Search for the cell housing the specified text and yield its (X, Y) center coordinate. 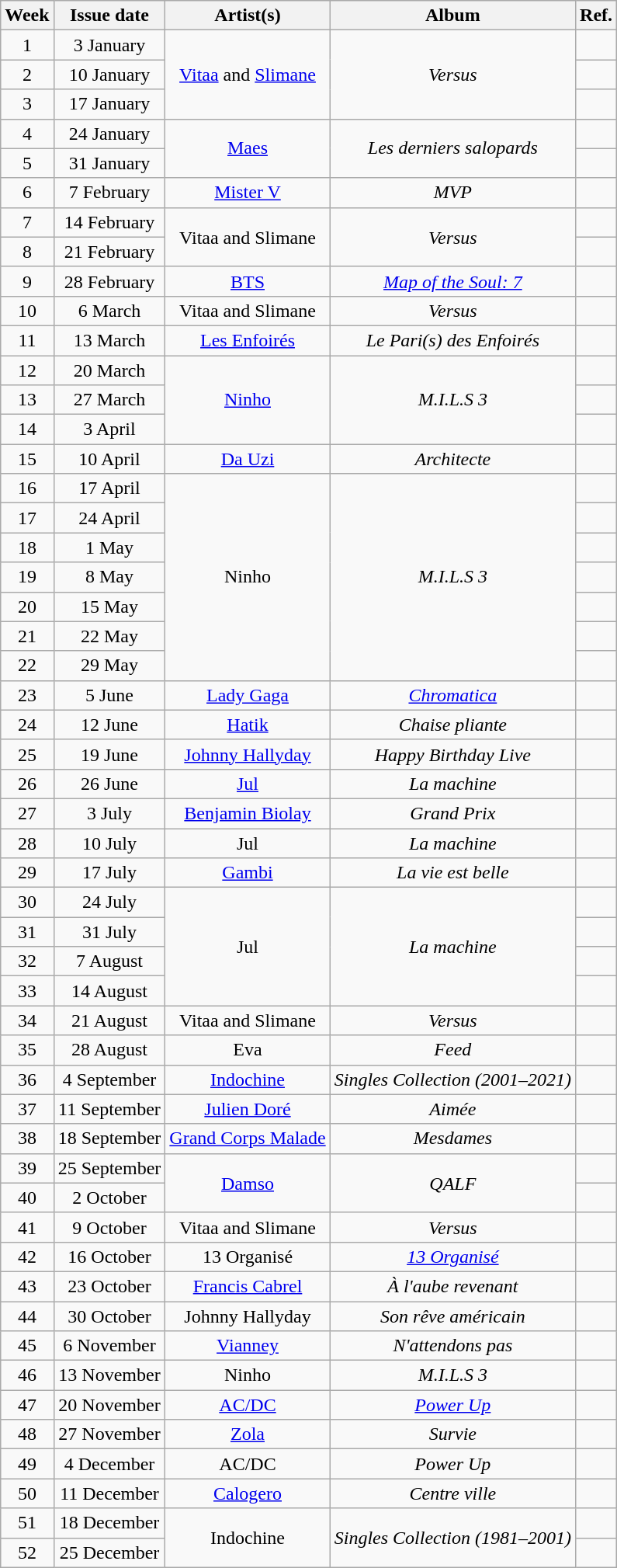
22 May (109, 636)
Calogero (248, 1493)
48 (27, 1434)
21 (27, 636)
19 June (109, 754)
Centre ville (452, 1493)
24 (27, 725)
QALF (452, 1183)
41 (27, 1227)
34 (27, 1020)
Gambi (248, 873)
11 September (109, 1109)
8 (27, 252)
50 (27, 1493)
20 (27, 607)
38 (27, 1139)
Map of the Soul: 7 (452, 281)
3 April (109, 429)
25 (27, 754)
Grand Prix (452, 813)
51 (27, 1523)
Week (27, 16)
11 (27, 340)
22 (27, 666)
BTS (248, 281)
20 March (109, 370)
7 August (109, 961)
Mister V (248, 193)
5 June (109, 695)
43 (27, 1286)
2 October (109, 1198)
Eva (248, 1050)
42 (27, 1257)
37 (27, 1109)
12 June (109, 725)
45 (27, 1346)
Grand Corps Malade (248, 1139)
27 (27, 813)
24 January (109, 134)
23 (27, 695)
Zola (248, 1434)
MVP (452, 193)
Architecte (452, 459)
18 December (109, 1523)
10 (27, 311)
16 (27, 488)
3 (27, 104)
15 May (109, 607)
N'attendons pas (452, 1346)
17 July (109, 873)
35 (27, 1050)
8 May (109, 577)
17 January (109, 104)
14 August (109, 991)
29 (27, 873)
Vianney (248, 1346)
33 (27, 991)
47 (27, 1405)
4 December (109, 1464)
26 (27, 784)
10 January (109, 75)
13 March (109, 340)
9 (27, 281)
13 (27, 400)
25 December (109, 1552)
La vie est belle (452, 873)
13 November (109, 1375)
32 (27, 961)
24 April (109, 518)
10 July (109, 843)
23 October (109, 1286)
52 (27, 1552)
4 September (109, 1080)
31 (27, 932)
30 October (109, 1316)
Damso (248, 1183)
6 (27, 193)
Lady Gaga (248, 695)
Album (452, 16)
6 November (109, 1346)
27 November (109, 1434)
20 November (109, 1405)
Francis Cabrel (248, 1286)
21 August (109, 1020)
15 (27, 459)
7 (27, 222)
Issue date (109, 16)
28 (27, 843)
16 October (109, 1257)
Son rêve américain (452, 1316)
11 December (109, 1493)
26 June (109, 784)
Le Pari(s) des Enfoirés (452, 340)
14 (27, 429)
Les Enfoirés (248, 340)
12 (27, 370)
44 (27, 1316)
4 (27, 134)
2 (27, 75)
17 (27, 518)
7 February (109, 193)
1 (27, 45)
Julien Doré (248, 1109)
40 (27, 1198)
39 (27, 1168)
Benjamin Biolay (248, 813)
Singles Collection (2001–2021) (452, 1080)
28 February (109, 281)
19 (27, 577)
Feed (452, 1050)
24 July (109, 902)
30 (27, 902)
Singles Collection (1981–2001) (452, 1538)
5 (27, 163)
9 October (109, 1227)
31 January (109, 163)
29 May (109, 666)
1 May (109, 548)
Aimée (452, 1109)
Happy Birthday Live (452, 754)
Mesdames (452, 1139)
46 (27, 1375)
49 (27, 1464)
18 September (109, 1139)
Les derniers salopards (452, 148)
Hatik (248, 725)
Chromatica (452, 695)
3 January (109, 45)
17 April (109, 488)
6 March (109, 311)
27 March (109, 400)
À l'aube revenant (452, 1286)
10 April (109, 459)
Maes (248, 148)
18 (27, 548)
14 February (109, 222)
Chaise pliante (452, 725)
25 September (109, 1168)
36 (27, 1080)
Artist(s) (248, 16)
31 July (109, 932)
Ref. (596, 16)
28 August (109, 1050)
Da Uzi (248, 459)
Survie (452, 1434)
21 February (109, 252)
3 July (109, 813)
